Capture the cell that displays the provided text and extract its [x, y] central coordinate. 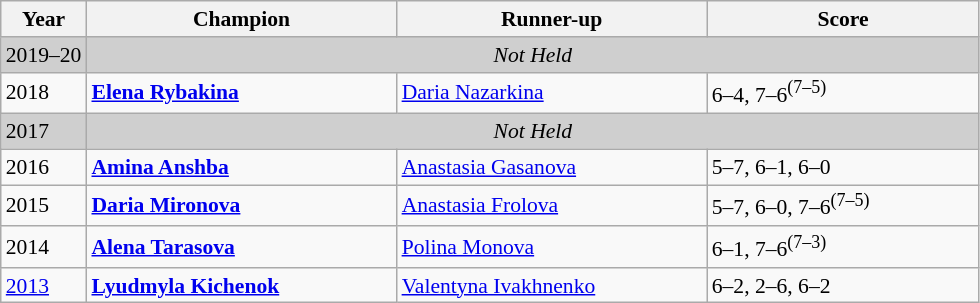
Anastasia Gasanova [552, 167]
2014 [44, 246]
2018 [44, 92]
5–7, 6–1, 6–0 [844, 167]
2016 [44, 167]
2015 [44, 206]
Amina Anshba [241, 167]
Runner-up [552, 19]
Champion [241, 19]
Alena Tarasova [241, 246]
Score [844, 19]
6–4, 7–6(7–5) [844, 92]
6–1, 7–6(7–3) [844, 246]
2019–20 [44, 55]
Polina Monova [552, 246]
Daria Mironova [241, 206]
2017 [44, 132]
Elena Rybakina [241, 92]
5–7, 6–0, 7–6(7–5) [844, 206]
Anastasia Frolova [552, 206]
Year [44, 19]
Daria Nazarkina [552, 92]
